Provide the (x, y) coordinate of the cell's center where the given text is located.  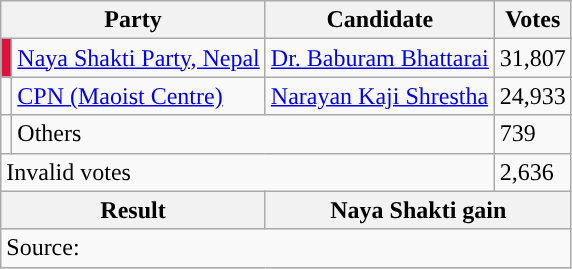
Invalid votes (248, 172)
Candidate (380, 20)
Others (253, 134)
739 (532, 134)
Naya Shakti gain (418, 210)
31,807 (532, 58)
Narayan Kaji Shrestha (380, 96)
Dr. Baburam Bhattarai (380, 58)
Naya Shakti Party, Nepal (138, 58)
CPN (Maoist Centre) (138, 96)
Source: (286, 248)
Party (134, 20)
Result (134, 210)
2,636 (532, 172)
24,933 (532, 96)
Votes (532, 20)
